Locate the cell with the specified text and output its (x, y) center coordinate. 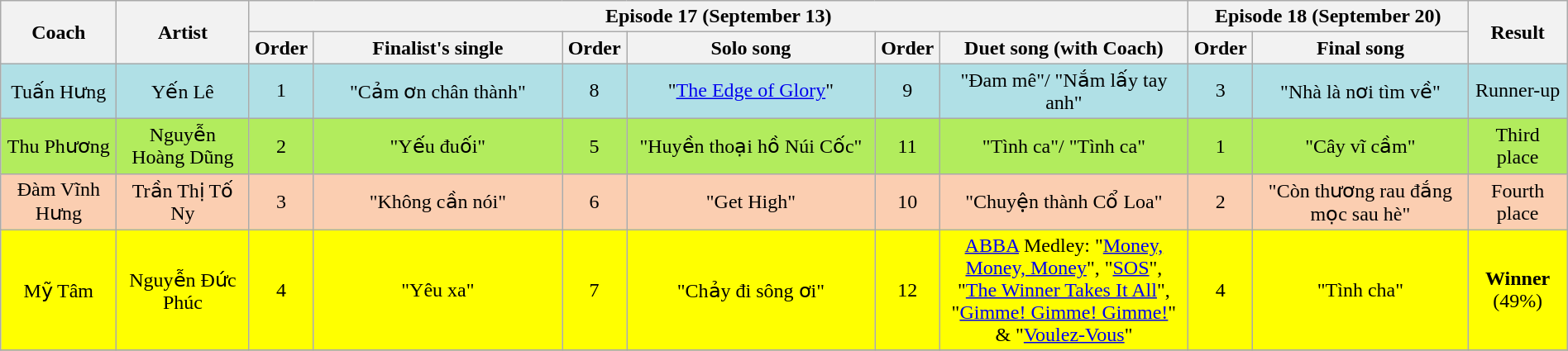
Coach (59, 32)
Đàm Vĩnh Hưng (59, 202)
Final song (1360, 48)
Artist (183, 32)
"Cây vĩ cầm" (1360, 145)
12 (907, 290)
Mỹ Tâm (59, 290)
Yến Lê (183, 91)
Trần Thị Tố Ny (183, 202)
"Get High" (751, 202)
"Yêu xa" (437, 290)
Third place (1518, 145)
Episode 17 (September 13) (719, 17)
11 (907, 145)
Fourth place (1518, 202)
6 (595, 202)
"Đam mê"/ "Nắm lấy tay anh" (1064, 91)
"Chảy đi sông ơi" (751, 290)
"Huyền thoại hồ Núi Cốc" (751, 145)
Solo song (751, 48)
Thu Phương (59, 145)
9 (907, 91)
Finalist's single (437, 48)
"Yếu đuối" (437, 145)
"Tình ca"/ "Tình ca" (1064, 145)
"Còn thương rau đắng mọc sau hè" (1360, 202)
10 (907, 202)
8 (595, 91)
"Không cần nói" (437, 202)
Tuấn Hưng (59, 91)
"Cảm ơn chân thành" (437, 91)
Duet song (with Coach) (1064, 48)
"Nhà là nơi tìm về" (1360, 91)
7 (595, 290)
5 (595, 145)
Result (1518, 32)
Nguyễn Hoàng Dũng (183, 145)
"Chuyện thành Cổ Loa" (1064, 202)
Runner-up (1518, 91)
"The Edge of Glory" (751, 91)
Episode 18 (September 20) (1328, 17)
"Tình cha" (1360, 290)
ABBA Medley: "Money, Money, Money", "SOS", "The Winner Takes It All", "Gimme! Gimme! Gimme!" & "Voulez-Vous" (1064, 290)
Winner (49%) (1518, 290)
Nguyễn Đức Phúc (183, 290)
